Capture the cell that displays the provided text and extract its [x, y] central coordinate. 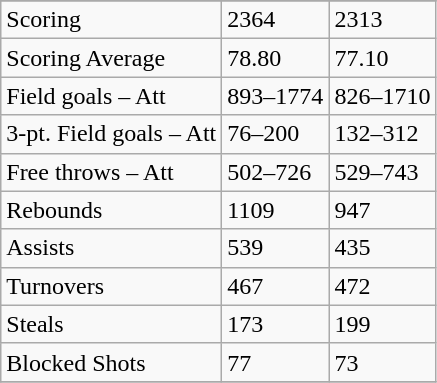
3-pt. Field goals – Att [112, 134]
472 [382, 286]
539 [276, 248]
Rebounds [112, 210]
2313 [382, 20]
529–743 [382, 172]
76–200 [276, 134]
77 [276, 362]
Scoring [112, 20]
502–726 [276, 172]
Steals [112, 324]
132–312 [382, 134]
2364 [276, 20]
73 [382, 362]
Blocked Shots [112, 362]
Free throws – Att [112, 172]
Scoring Average [112, 58]
467 [276, 286]
78.80 [276, 58]
Assists [112, 248]
1109 [276, 210]
199 [382, 324]
947 [382, 210]
77.10 [382, 58]
893–1774 [276, 96]
435 [382, 248]
826–1710 [382, 96]
173 [276, 324]
Field goals – Att [112, 96]
Turnovers [112, 286]
